Identify which cell holds the provided text, then report its (X, Y) central coordinate. 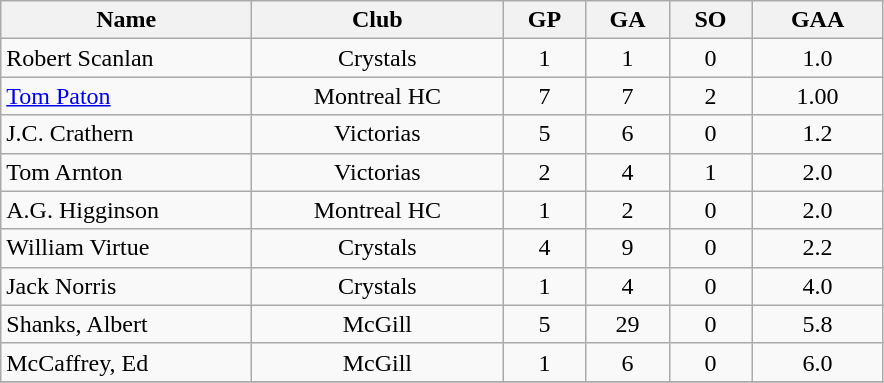
GAA (818, 20)
SO (710, 20)
5.8 (818, 324)
A.G. Higginson (126, 210)
Name (126, 20)
Club (378, 20)
9 (628, 248)
McCaffrey, Ed (126, 362)
GA (628, 20)
J.C. Crathern (126, 134)
William Virtue (126, 248)
2.2 (818, 248)
1.00 (818, 96)
Jack Norris (126, 286)
Robert Scanlan (126, 58)
1.0 (818, 58)
29 (628, 324)
Tom Arnton (126, 172)
Shanks, Albert (126, 324)
1.2 (818, 134)
Tom Paton (126, 96)
4.0 (818, 286)
6.0 (818, 362)
GP (544, 20)
